Return the (X, Y) coordinate for the center point of the cell that contains the specified text.  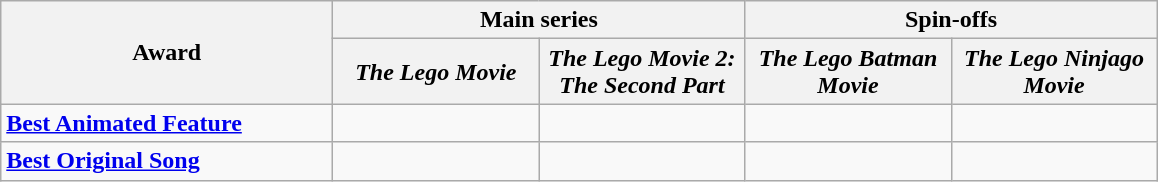
Spin-offs (951, 20)
Best Animated Feature (167, 123)
The Lego Ninjago Movie (1054, 72)
The Lego Movie (436, 72)
Best Original Song (167, 161)
Main series (539, 20)
Award (167, 52)
The Lego Movie 2: The Second Part (642, 72)
The Lego Batman Movie (848, 72)
